Provide the [X, Y] coordinate of the cell's center where the given text is located.  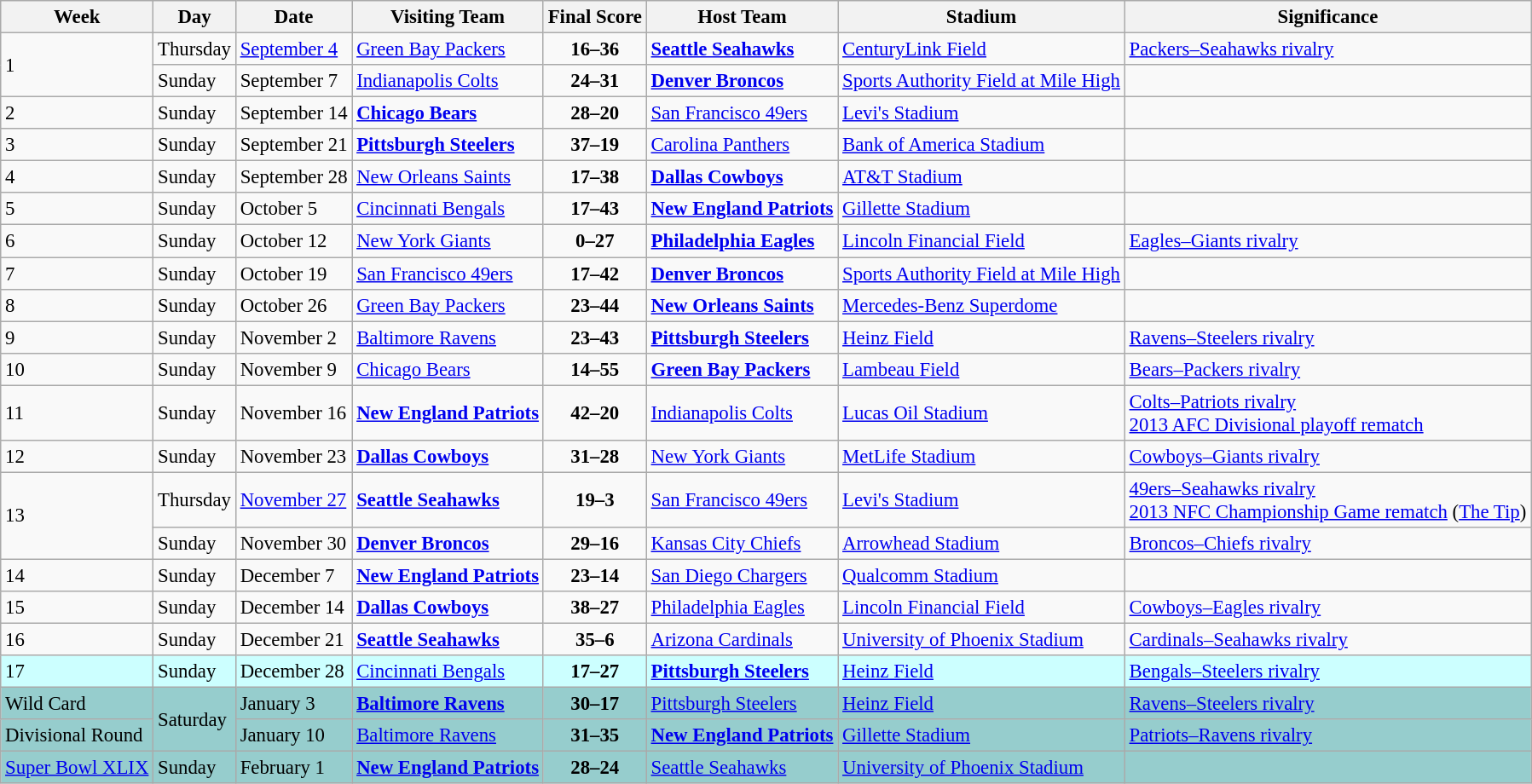
Arizona Cardinals [742, 640]
1 [77, 65]
24–31 [595, 81]
Carolina Panthers [742, 145]
17–38 [595, 177]
0–27 [595, 241]
28–24 [595, 768]
8 [77, 305]
December 21 [293, 640]
35–6 [595, 640]
19–3 [595, 499]
Bengals–Steelers rivalry [1327, 672]
February 1 [293, 768]
13 [77, 516]
Kansas City Chiefs [742, 544]
5 [77, 209]
December 28 [293, 672]
Lucas Oil Stadium [982, 412]
Bank of America Stadium [982, 145]
Colts–Patriots rivalry2013 AFC Divisional playoff rematch [1327, 412]
Visiting Team [448, 17]
November 2 [293, 337]
Arrowhead Stadium [982, 544]
29–16 [595, 544]
Day [194, 17]
14–55 [595, 369]
Broncos–Chiefs rivalry [1327, 544]
16–36 [595, 49]
CenturyLink Field [982, 49]
Saturday [194, 719]
Cowboys–Eagles rivalry [1327, 608]
Bears–Packers rivalry [1327, 369]
2 [77, 113]
Host Team [742, 17]
17 [77, 672]
Cardinals–Seahawks rivalry [1327, 640]
37–19 [595, 145]
September 14 [293, 113]
17–43 [595, 209]
17–27 [595, 672]
Divisional Round [77, 735]
September 4 [293, 49]
16 [77, 640]
23–14 [595, 575]
Qualcomm Stadium [982, 575]
Lambeau Field [982, 369]
15 [77, 608]
December 14 [293, 608]
Stadium [982, 17]
MetLife Stadium [982, 457]
Eagles–Giants rivalry [1327, 241]
Packers–Seahawks rivalry [1327, 49]
Super Bowl XLIX [77, 768]
November 9 [293, 369]
San Diego Chargers [742, 575]
30–17 [595, 704]
January 3 [293, 704]
23–43 [595, 337]
Patriots–Ravens rivalry [1327, 735]
January 10 [293, 735]
October 12 [293, 241]
28–20 [595, 113]
3 [77, 145]
4 [77, 177]
38–27 [595, 608]
14 [77, 575]
November 23 [293, 457]
11 [77, 412]
September 28 [293, 177]
23–44 [595, 305]
Wild Card [77, 704]
9 [77, 337]
Cowboys–Giants rivalry [1327, 457]
17–42 [595, 274]
31–28 [595, 457]
November 16 [293, 412]
Final Score [595, 17]
49ers–Seahawks rivalry2013 NFC Championship Game rematch (The Tip) [1327, 499]
December 7 [293, 575]
10 [77, 369]
7 [77, 274]
October 26 [293, 305]
Significance [1327, 17]
AT&T Stadium [982, 177]
Mercedes-Benz Superdome [982, 305]
Week [77, 17]
November 30 [293, 544]
September 21 [293, 145]
October 19 [293, 274]
November 27 [293, 499]
12 [77, 457]
October 5 [293, 209]
September 7 [293, 81]
Date [293, 17]
42–20 [595, 412]
6 [77, 241]
31–35 [595, 735]
